Capture the cell that displays the provided text and extract its (X, Y) central coordinate. 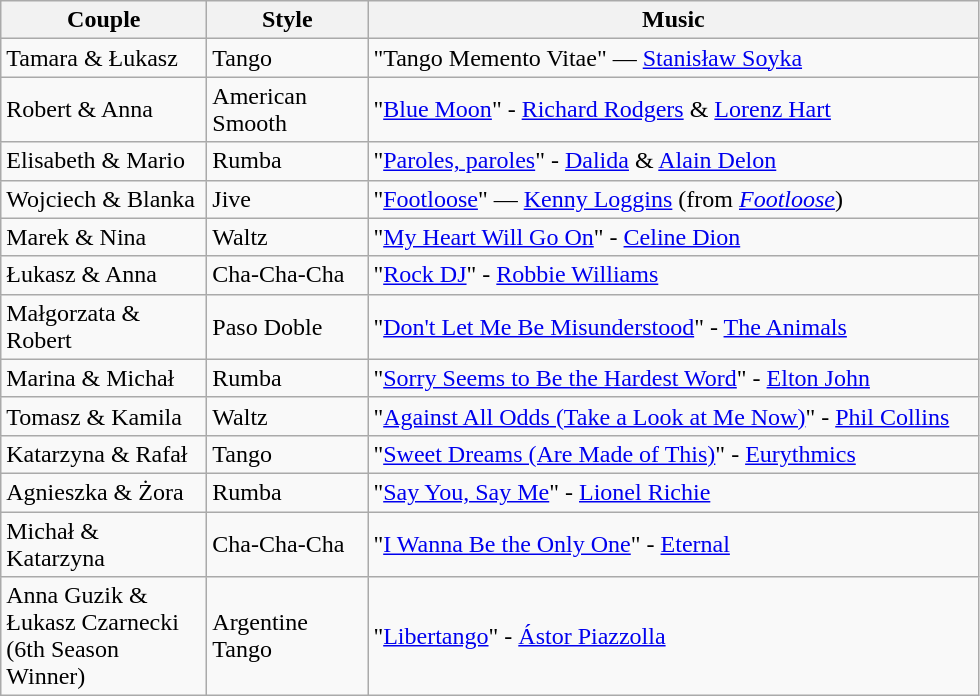
Couple (104, 20)
American Smooth (288, 110)
"Against All Odds (Take a Look at Me Now)" - Phil Collins (674, 416)
Paso Doble (288, 326)
Tomasz & Kamila (104, 416)
"Tango Memento Vitae" — Stanisław Soyka (674, 58)
Argentine Tango (288, 636)
Małgorzata & Robert (104, 326)
"Footloose" — Kenny Loggins (from Footloose) (674, 199)
"Say You, Say Me" - Lionel Richie (674, 492)
Łukasz & Anna (104, 275)
"Don't Let Me Be Misunderstood" - The Animals (674, 326)
Music (674, 20)
"Sweet Dreams (Are Made of This)" - Eurythmics (674, 454)
Robert & Anna (104, 110)
Michał & Katarzyna (104, 544)
Elisabeth & Mario (104, 161)
Wojciech & Blanka (104, 199)
"I Wanna Be the Only One" - Eternal (674, 544)
"Blue Moon" - Richard Rodgers & Lorenz Hart (674, 110)
Jive (288, 199)
Katarzyna & Rafał (104, 454)
Tamara & Łukasz (104, 58)
Marina & Michał (104, 378)
Anna Guzik & Łukasz Czarnecki (6th Season Winner) (104, 636)
"Rock DJ" - Robbie Williams (674, 275)
Marek & Nina (104, 237)
Style (288, 20)
"Libertango" - Ástor Piazzolla (674, 636)
"Sorry Seems to Be the Hardest Word" - Elton John (674, 378)
"Paroles, paroles" - Dalida & Alain Delon (674, 161)
"My Heart Will Go On" - Celine Dion (674, 237)
Agnieszka & Żora (104, 492)
